Provide the [X, Y] coordinate of the cell's center where the given text is located.  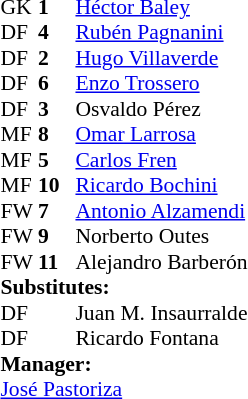
5 [57, 160]
9 [57, 237]
2 [57, 58]
8 [57, 135]
Omar Larrosa [161, 135]
Antonio Alzamendi [161, 211]
3 [57, 109]
Ricardo Bochini [161, 185]
10 [57, 185]
Enzo Trossero [161, 83]
6 [57, 83]
Carlos Fren [161, 160]
Substitutes: [124, 287]
Osvaldo Pérez [161, 109]
11 [57, 262]
Juan M. Insaurralde [161, 313]
7 [57, 211]
4 [57, 33]
Manager: [124, 364]
Ricardo Fontana [161, 339]
Alejandro Barberón [161, 262]
Hugo Villaverde [161, 58]
Norberto Outes [161, 237]
Rubén Pagnanini [161, 33]
